Locate the cell with the specified text and output its [X, Y] center coordinate. 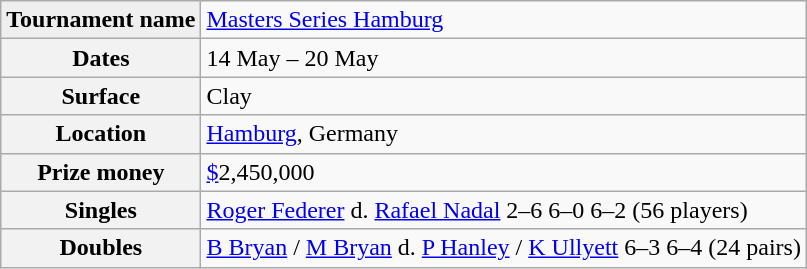
Prize money [101, 172]
Masters Series Hamburg [504, 20]
Doubles [101, 248]
Hamburg, Germany [504, 134]
B Bryan / M Bryan d. P Hanley / K Ullyett 6–3 6–4 (24 pairs) [504, 248]
Clay [504, 96]
Surface [101, 96]
Location [101, 134]
14 May – 20 May [504, 58]
Singles [101, 210]
$2,450,000 [504, 172]
Tournament name [101, 20]
Roger Federer d. Rafael Nadal 2–6 6–0 6–2 (56 players) [504, 210]
Dates [101, 58]
